Scan for the cell matching the given text and deliver its (X, Y) coordinate at center. 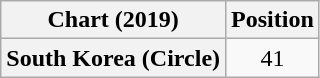
South Korea (Circle) (114, 58)
Position (273, 20)
41 (273, 58)
Chart (2019) (114, 20)
